Output the [x, y] coordinate of the center of the cell containing the given text.  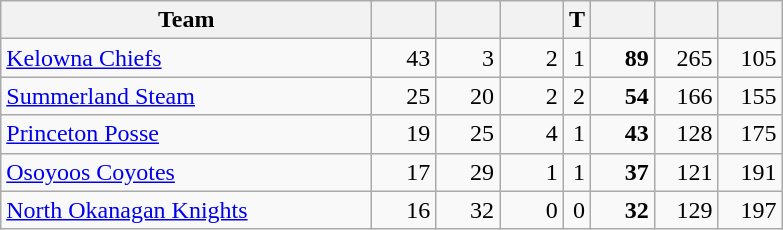
T [576, 20]
Osoyoos Coyotes [186, 172]
166 [686, 96]
Princeton Posse [186, 134]
Kelowna Chiefs [186, 58]
3 [468, 58]
37 [622, 172]
197 [750, 210]
175 [750, 134]
155 [750, 96]
16 [404, 210]
129 [686, 210]
121 [686, 172]
89 [622, 58]
191 [750, 172]
29 [468, 172]
17 [404, 172]
265 [686, 58]
Summerland Steam [186, 96]
North Okanagan Knights [186, 210]
20 [468, 96]
54 [622, 96]
4 [532, 134]
19 [404, 134]
128 [686, 134]
105 [750, 58]
Team [186, 20]
